Provide the [X, Y] coordinate of the cell's center where the given text is located.  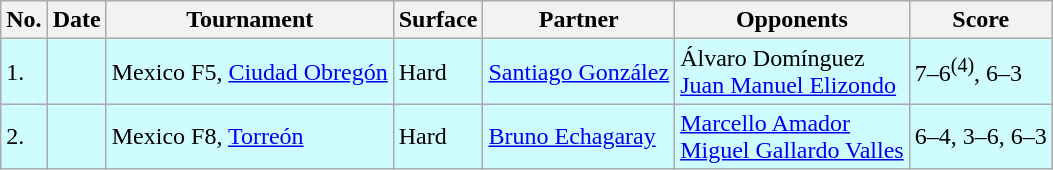
Partner [579, 20]
6–4, 3–6, 6–3 [980, 136]
Marcello Amador Miguel Gallardo Valles [792, 136]
Mexico F8, Torreón [250, 136]
Santiago González [579, 72]
7–6(4), 6–3 [980, 72]
2. [24, 136]
Opponents [792, 20]
Bruno Echagaray [579, 136]
Tournament [250, 20]
Mexico F5, Ciudad Obregón [250, 72]
Score [980, 20]
1. [24, 72]
Date [76, 20]
Surface [438, 20]
No. [24, 20]
Álvaro Domínguez Juan Manuel Elizondo [792, 72]
